For the text-containing cell, return its midpoint in (X, Y) coordinate format. 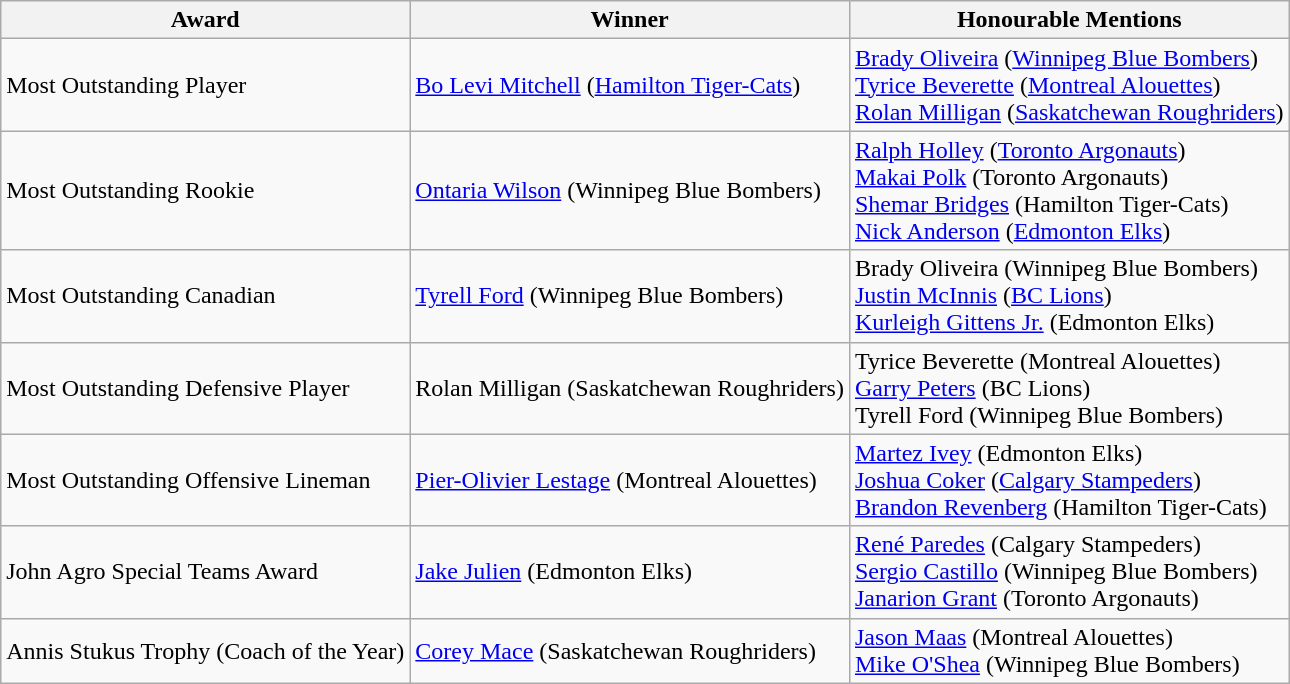
Brady Oliveira (Winnipeg Blue Bombers)Tyrice Beverette (Montreal Alouettes)Rolan Milligan (Saskatchewan Roughriders) (1069, 85)
Annis Stukus Trophy (Coach of the Year) (206, 650)
Tyrice Beverette (Montreal Alouettes)Garry Peters (BC Lions)Tyrell Ford (Winnipeg Blue Bombers) (1069, 388)
Jake Julien (Edmonton Elks) (630, 572)
Bo Levi Mitchell (Hamilton Tiger-Cats) (630, 85)
Tyrell Ford (Winnipeg Blue Bombers) (630, 296)
Rolan Milligan (Saskatchewan Roughriders) (630, 388)
Honourable Mentions (1069, 20)
Corey Mace (Saskatchewan Roughriders) (630, 650)
Winner (630, 20)
Most Outstanding Offensive Lineman (206, 480)
Martez Ivey (Edmonton Elks)Joshua Coker (Calgary Stampeders)Brandon Revenberg (Hamilton Tiger-Cats) (1069, 480)
René Paredes (Calgary Stampeders)Sergio Castillo (Winnipeg Blue Bombers)Janarion Grant (Toronto Argonauts) (1069, 572)
Brady Oliveira (Winnipeg Blue Bombers)Justin McInnis (BC Lions)Kurleigh Gittens Jr. (Edmonton Elks) (1069, 296)
Most Outstanding Defensive Player (206, 388)
Ontaria Wilson (Winnipeg Blue Bombers) (630, 190)
Most Outstanding Rookie (206, 190)
Award (206, 20)
Pier-Olivier Lestage (Montreal Alouettes) (630, 480)
John Agro Special Teams Award (206, 572)
Most Outstanding Player (206, 85)
Ralph Holley (Toronto Argonauts)Makai Polk (Toronto Argonauts)Shemar Bridges (Hamilton Tiger-Cats)Nick Anderson (Edmonton Elks) (1069, 190)
Most Outstanding Canadian (206, 296)
Jason Maas (Montreal Alouettes)Mike O'Shea (Winnipeg Blue Bombers) (1069, 650)
